Return the [X, Y] coordinate for the center point of the cell that contains the specified text.  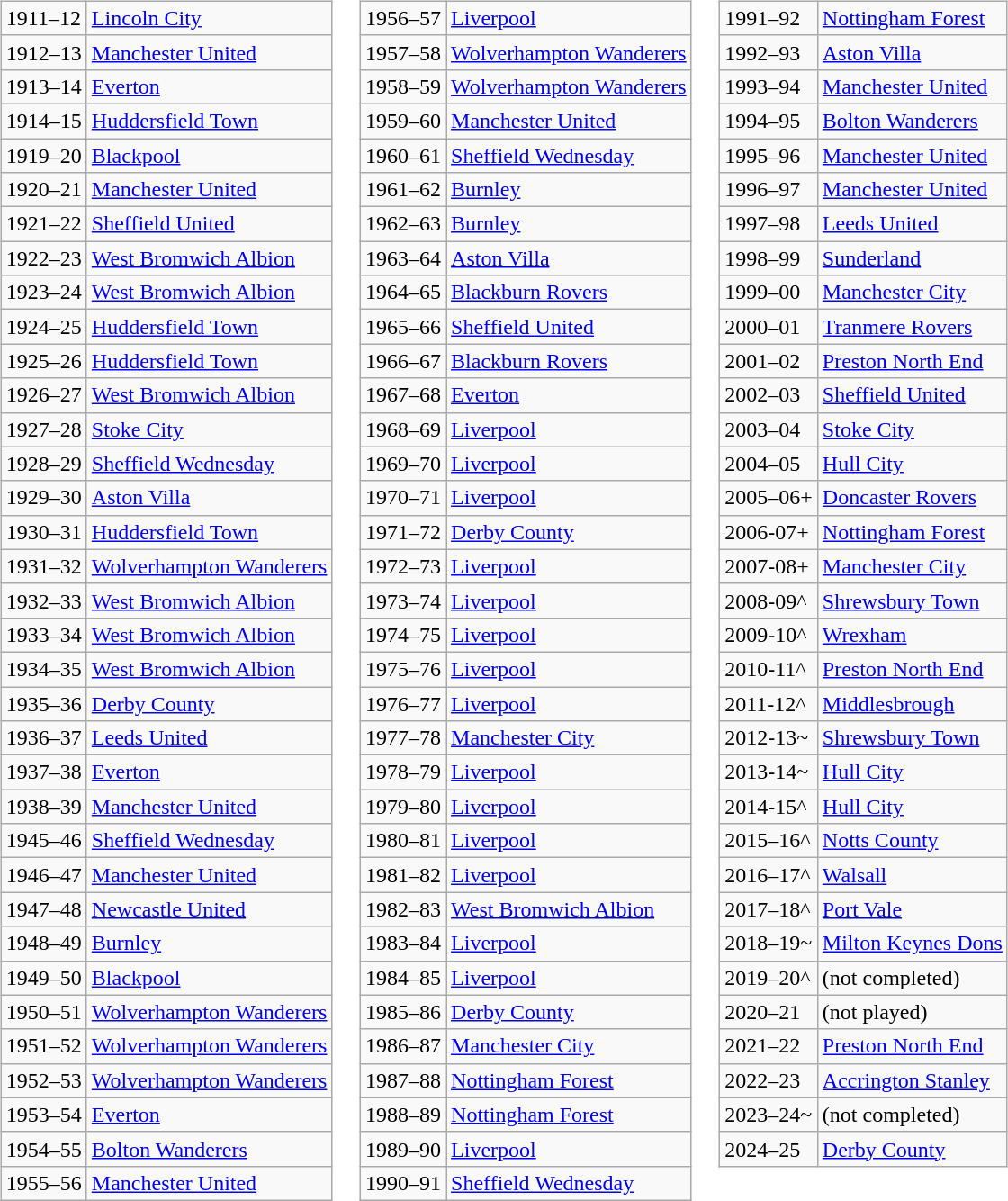
1979–80 [403, 807]
1988–89 [403, 1115]
1986–87 [403, 1046]
1920–21 [43, 190]
2024–25 [769, 1149]
1983–84 [403, 944]
2007-08+ [769, 566]
2001–02 [769, 361]
Lincoln City [209, 18]
2006-07+ [769, 532]
1966–67 [403, 361]
1954–55 [43, 1149]
1991–92 [769, 18]
1945–46 [43, 841]
1955–56 [43, 1183]
1987–88 [403, 1080]
1985–86 [403, 1012]
1922–23 [43, 258]
1976–77 [403, 703]
Newcastle United [209, 909]
1965–66 [403, 327]
1980–81 [403, 841]
2022–23 [769, 1080]
2021–22 [769, 1046]
Doncaster Rovers [913, 498]
1967–68 [403, 395]
1932–33 [43, 600]
1935–36 [43, 703]
Port Vale [913, 909]
1982–83 [403, 909]
2020–21 [769, 1012]
1919–20 [43, 156]
1994–95 [769, 121]
1964–65 [403, 293]
Notts County [913, 841]
1999–00 [769, 293]
1946–47 [43, 875]
1956–57 [403, 18]
2015–16^ [769, 841]
1933–34 [43, 635]
1969–70 [403, 464]
1957–58 [403, 52]
1978–79 [403, 772]
1937–38 [43, 772]
1962–63 [403, 224]
2005–06+ [769, 498]
2013-14~ [769, 772]
2016–17^ [769, 875]
Middlesbrough [913, 703]
2014-15^ [769, 807]
1936–37 [43, 738]
1972–73 [403, 566]
1968–69 [403, 429]
1928–29 [43, 464]
1929–30 [43, 498]
1911–12 [43, 18]
1912–13 [43, 52]
2018–19~ [769, 944]
1961–62 [403, 190]
1914–15 [43, 121]
2004–05 [769, 464]
1952–53 [43, 1080]
Wrexham [913, 635]
1981–82 [403, 875]
1977–78 [403, 738]
1993–94 [769, 86]
1948–49 [43, 944]
1973–74 [403, 600]
1975–76 [403, 669]
1953–54 [43, 1115]
1951–52 [43, 1046]
Sunderland [913, 258]
1950–51 [43, 1012]
1997–98 [769, 224]
1974–75 [403, 635]
2002–03 [769, 395]
Milton Keynes Dons [913, 944]
Accrington Stanley [913, 1080]
1963–64 [403, 258]
Tranmere Rovers [913, 327]
1984–85 [403, 978]
1927–28 [43, 429]
2009-10^ [769, 635]
2003–04 [769, 429]
1989–90 [403, 1149]
1949–50 [43, 978]
1998–99 [769, 258]
1925–26 [43, 361]
1923–24 [43, 293]
1959–60 [403, 121]
1992–93 [769, 52]
1926–27 [43, 395]
1921–22 [43, 224]
1970–71 [403, 498]
1958–59 [403, 86]
2012-13~ [769, 738]
Walsall [913, 875]
1930–31 [43, 532]
1931–32 [43, 566]
1924–25 [43, 327]
2017–18^ [769, 909]
2008-09^ [769, 600]
1960–61 [403, 156]
(not played) [913, 1012]
2019–20^ [769, 978]
1938–39 [43, 807]
2023–24~ [769, 1115]
2000–01 [769, 327]
1934–35 [43, 669]
1913–14 [43, 86]
2011-12^ [769, 703]
1996–97 [769, 190]
1947–48 [43, 909]
2010-11^ [769, 669]
1995–96 [769, 156]
1971–72 [403, 532]
1990–91 [403, 1183]
